Output the [X, Y] coordinate of the center of the cell containing the given text.  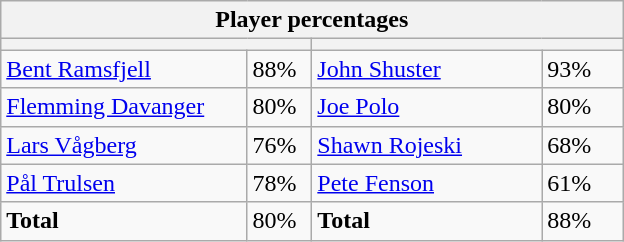
76% [280, 145]
78% [280, 183]
Lars Vågberg [124, 145]
Player percentages [312, 20]
Shawn Rojeski [427, 145]
Flemming Davanger [124, 107]
Pete Fenson [427, 183]
93% [582, 69]
61% [582, 183]
68% [582, 145]
Pål Trulsen [124, 183]
John Shuster [427, 69]
Bent Ramsfjell [124, 69]
Joe Polo [427, 107]
